Determine the (X, Y) coordinate at the center of the cell enclosing the given text.  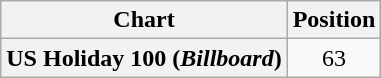
63 (334, 58)
Position (334, 20)
Chart (144, 20)
US Holiday 100 (Billboard) (144, 58)
